Capture the cell that displays the provided text and extract its [X, Y] central coordinate. 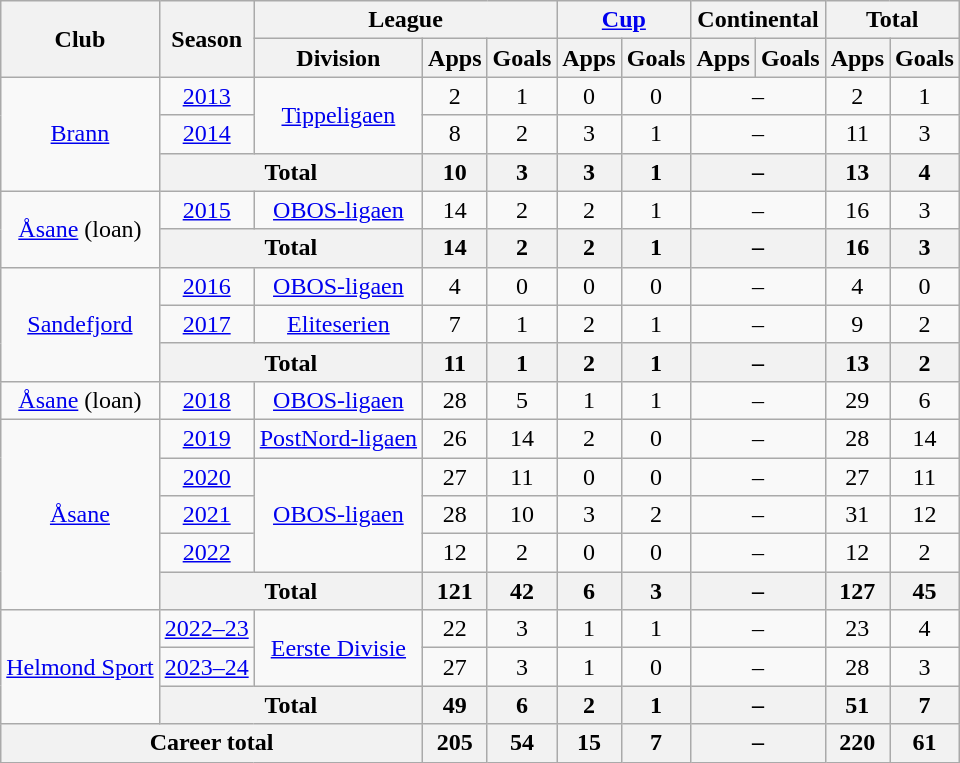
Division [338, 58]
26 [455, 438]
8 [455, 134]
Sandefjord [80, 324]
22 [455, 629]
49 [455, 705]
2018 [206, 400]
Tippeligaen [338, 115]
2013 [206, 96]
29 [857, 400]
2016 [206, 286]
2022 [206, 553]
51 [857, 705]
2014 [206, 134]
45 [925, 591]
Career total [212, 743]
PostNord-ligaen [338, 438]
31 [857, 515]
54 [522, 743]
Continental [758, 20]
2017 [206, 324]
23 [857, 629]
121 [455, 591]
2023–24 [206, 667]
2015 [206, 210]
2021 [206, 515]
Brann [80, 134]
5 [522, 400]
15 [589, 743]
Eerste Divisie [338, 648]
Season [206, 39]
2019 [206, 438]
205 [455, 743]
61 [925, 743]
220 [857, 743]
Åsane [80, 514]
42 [522, 591]
127 [857, 591]
Eliteserien [338, 324]
9 [857, 324]
League [406, 20]
Cup [624, 20]
2020 [206, 477]
Helmond Sport [80, 667]
Club [80, 39]
2022–23 [206, 629]
